Return (X, Y) of the center of cell containing provided text 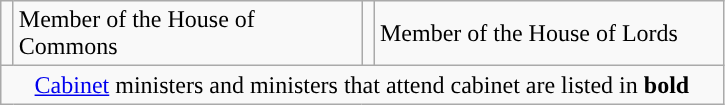
Member of the House of Lords (548, 34)
Member of the House of Commons (188, 34)
Cabinet ministers and ministers that attend cabinet are listed in bold (362, 85)
